Find where the given text appears and provide that cell's center as (X, Y) coordinate. 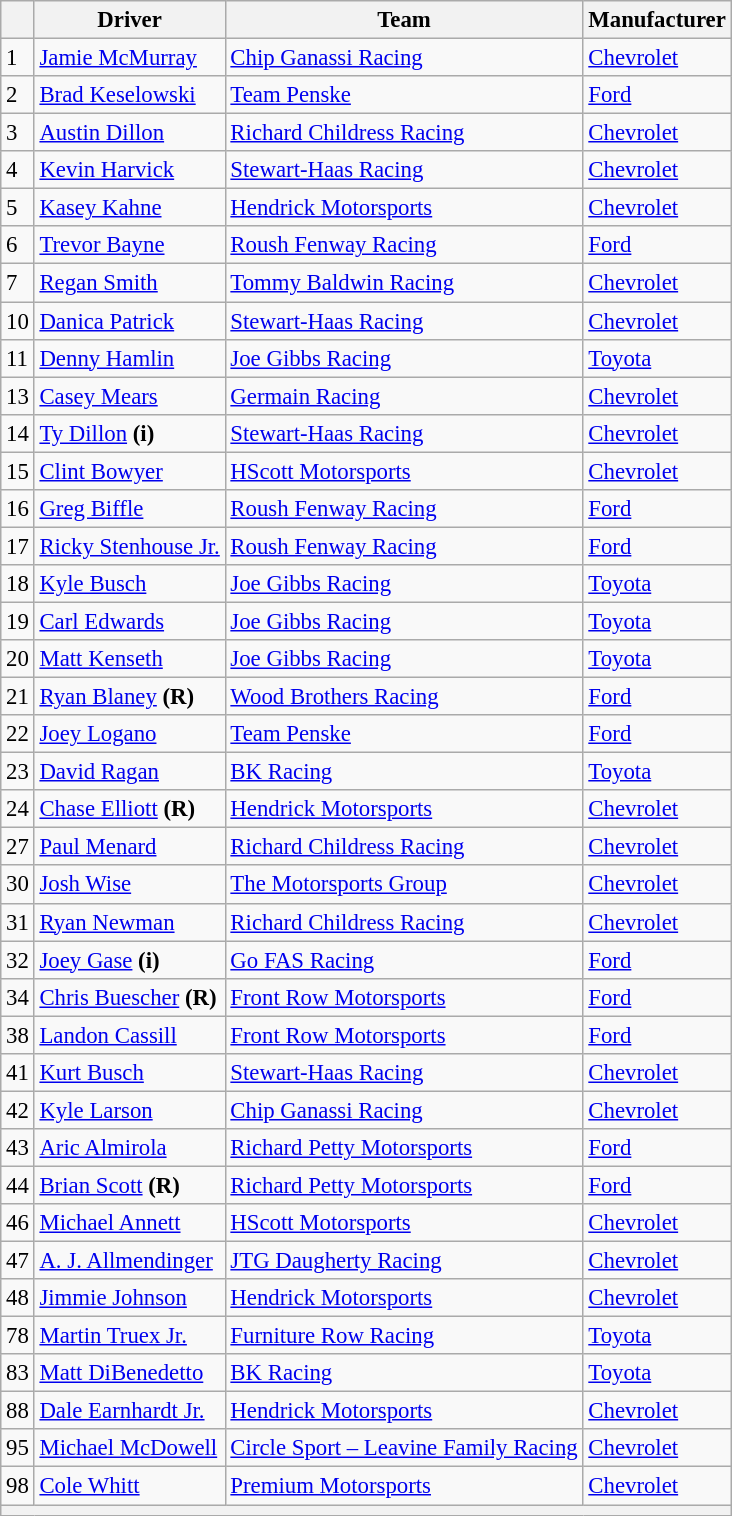
Kevin Harvick (130, 170)
Danica Patrick (130, 321)
Chase Elliott (R) (130, 809)
Ricky Stenhouse Jr. (130, 546)
19 (18, 621)
83 (18, 1373)
JTG Daugherty Racing (404, 1261)
Kyle Larson (130, 1110)
78 (18, 1336)
16 (18, 509)
7 (18, 283)
20 (18, 659)
Driver (130, 20)
Brian Scott (R) (130, 1185)
4 (18, 170)
Joey Logano (130, 734)
42 (18, 1110)
2 (18, 95)
1 (18, 58)
Landon Cassill (130, 1035)
Trevor Bayne (130, 245)
44 (18, 1185)
13 (18, 396)
24 (18, 809)
11 (18, 358)
10 (18, 321)
Cole Whitt (130, 1486)
Joey Gase (i) (130, 960)
Aric Almirola (130, 1148)
Denny Hamlin (130, 358)
Kyle Busch (130, 584)
95 (18, 1449)
Germain Racing (404, 396)
3 (18, 133)
32 (18, 960)
88 (18, 1411)
23 (18, 772)
Matt DiBenedetto (130, 1373)
Ryan Newman (130, 922)
Jimmie Johnson (130, 1298)
Kurt Busch (130, 1073)
Brad Keselowski (130, 95)
22 (18, 734)
38 (18, 1035)
5 (18, 208)
46 (18, 1223)
27 (18, 847)
Austin Dillon (130, 133)
Team (404, 20)
34 (18, 997)
Greg Biffle (130, 509)
Casey Mears (130, 396)
Michael Annett (130, 1223)
Ty Dillon (i) (130, 433)
David Ragan (130, 772)
14 (18, 433)
6 (18, 245)
Furniture Row Racing (404, 1336)
Tommy Baldwin Racing (404, 283)
Dale Earnhardt Jr. (130, 1411)
Michael McDowell (130, 1449)
Ryan Blaney (R) (130, 697)
Regan Smith (130, 283)
18 (18, 584)
43 (18, 1148)
Premium Motorsports (404, 1486)
47 (18, 1261)
98 (18, 1486)
Chris Buescher (R) (130, 997)
41 (18, 1073)
30 (18, 885)
Carl Edwards (130, 621)
31 (18, 922)
21 (18, 697)
Kasey Kahne (130, 208)
48 (18, 1298)
Matt Kenseth (130, 659)
The Motorsports Group (404, 885)
Circle Sport – Leavine Family Racing (404, 1449)
Clint Bowyer (130, 471)
Paul Menard (130, 847)
15 (18, 471)
Manufacturer (657, 20)
Go FAS Racing (404, 960)
A. J. Allmendinger (130, 1261)
Josh Wise (130, 885)
Jamie McMurray (130, 58)
Martin Truex Jr. (130, 1336)
Wood Brothers Racing (404, 697)
17 (18, 546)
